Provide the (X, Y) coordinate of the cell's center where the given text is located.  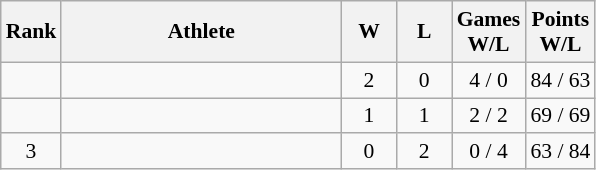
4 / 0 (489, 80)
84 / 63 (560, 80)
L (424, 32)
Athlete (201, 32)
PointsW/L (560, 32)
3 (32, 152)
69 / 69 (560, 116)
2 / 2 (489, 116)
63 / 84 (560, 152)
0 / 4 (489, 152)
Rank (32, 32)
W (368, 32)
GamesW/L (489, 32)
